Determine the (x, y) coordinate at the center of the cell enclosing the given text.  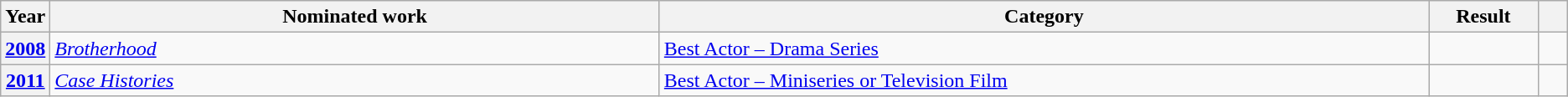
Best Actor – Drama Series (1044, 48)
Nominated work (355, 17)
Brotherhood (355, 48)
Result (1484, 17)
2011 (25, 80)
Year (25, 17)
2008 (25, 48)
Best Actor – Miniseries or Television Film (1044, 80)
Category (1044, 17)
Case Histories (355, 80)
